From the cell containing the given text, extract its center point as [x, y] coordinate. 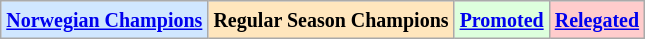
Relegated [596, 20]
Norwegian Champions [104, 20]
Promoted [502, 20]
Regular Season Champions [331, 20]
